Identify which cell holds the provided text, then report its [x, y] central coordinate. 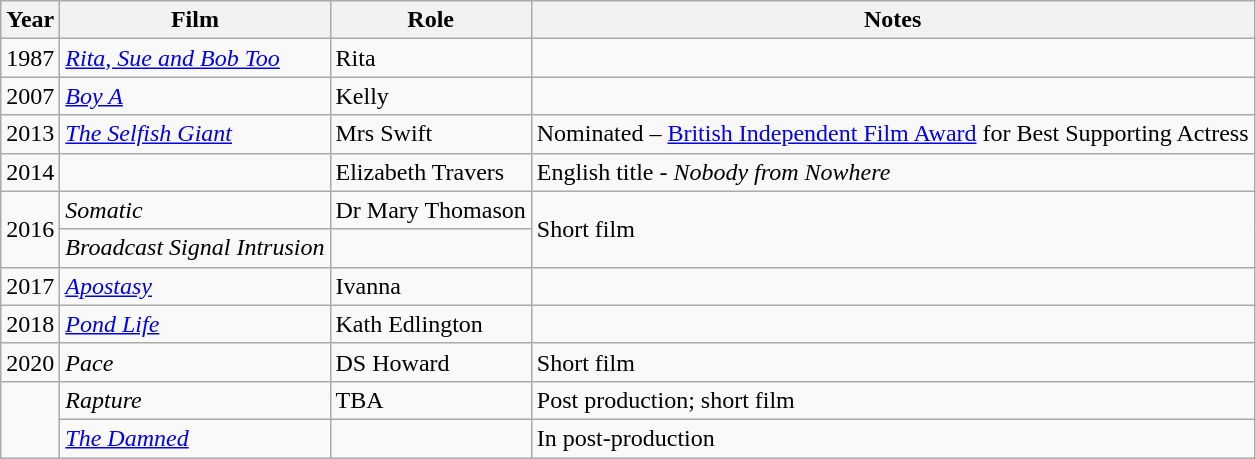
Rapture [195, 400]
In post-production [892, 438]
Apostasy [195, 286]
2018 [30, 324]
Elizabeth Travers [430, 172]
2007 [30, 96]
English title - Nobody from Nowhere [892, 172]
2016 [30, 229]
Year [30, 20]
Somatic [195, 210]
Film [195, 20]
Kelly [430, 96]
The Damned [195, 438]
2013 [30, 134]
Post production; short film [892, 400]
Dr Mary Thomason [430, 210]
The Selfish Giant [195, 134]
Pace [195, 362]
Ivanna [430, 286]
Notes [892, 20]
2017 [30, 286]
1987 [30, 58]
Pond Life [195, 324]
Rita [430, 58]
Kath Edlington [430, 324]
TBA [430, 400]
Role [430, 20]
DS Howard [430, 362]
Broadcast Signal Intrusion [195, 248]
2014 [30, 172]
Nominated – British Independent Film Award for Best Supporting Actress [892, 134]
Rita, Sue and Bob Too [195, 58]
Mrs Swift [430, 134]
Boy A [195, 96]
2020 [30, 362]
